Locate the cell with the specified text and output its (x, y) center coordinate. 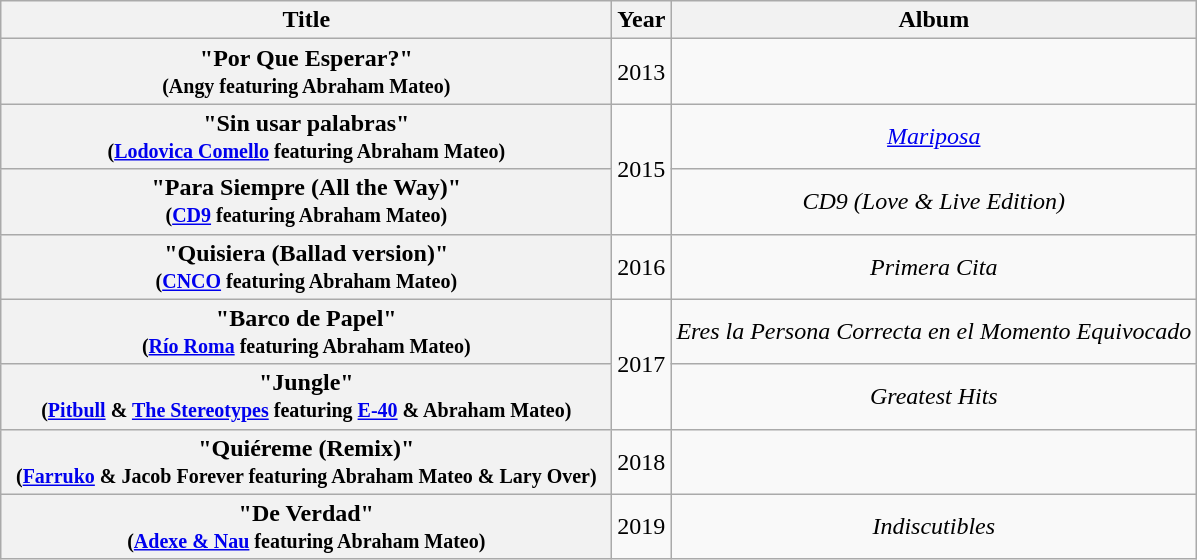
"Quiéreme (Remix)" (Farruko & Jacob Forever featuring Abraham Mateo & Lary Over) (306, 462)
Eres la Persona Correcta en el Momento Equivocado (934, 332)
Album (934, 20)
2019 (642, 526)
2018 (642, 462)
"Por Que Esperar?" (Angy featuring Abraham Mateo) (306, 72)
Greatest Hits (934, 396)
"Barco de Papel" (Río Roma featuring Abraham Mateo) (306, 332)
2015 (642, 169)
Primera Cita (934, 266)
2013 (642, 72)
2017 (642, 364)
Mariposa (934, 136)
"De Verdad" (Adexe & Nau featuring Abraham Mateo) (306, 526)
Year (642, 20)
"Sin usar palabras" (Lodovica Comello featuring Abraham Mateo) (306, 136)
"Para Siempre (All the Way)" (CD9 featuring Abraham Mateo) (306, 202)
2016 (642, 266)
Indiscutibles (934, 526)
"Quisiera (Ballad version)" (CNCO featuring Abraham Mateo) (306, 266)
Title (306, 20)
CD9 (Love & Live Edition) (934, 202)
"Jungle" (Pitbull & The Stereotypes featuring E-40 & Abraham Mateo) (306, 396)
